Provide the [X, Y] coordinate of the cell's center where the given text is located.  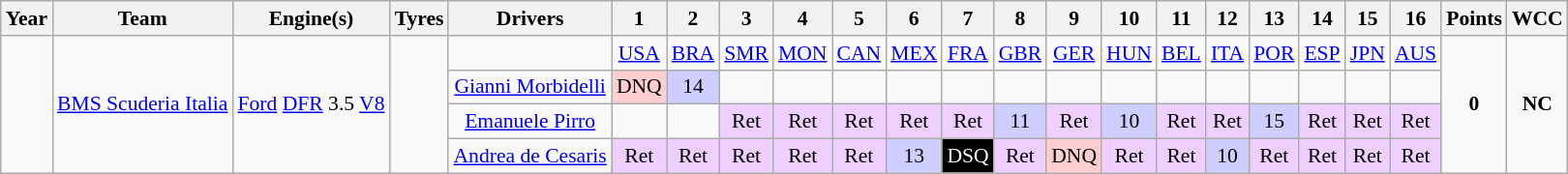
12 [1227, 18]
POR [1274, 53]
Points [1474, 18]
3 [746, 18]
1 [639, 18]
GER [1074, 53]
Gianni Morbidelli [529, 87]
Emanuele Pirro [529, 122]
Tyres [420, 18]
ITA [1227, 53]
ESP [1322, 53]
JPN [1368, 53]
Drivers [529, 18]
GBR [1020, 53]
HUN [1129, 53]
NC [1537, 104]
MEX [914, 53]
WCC [1537, 18]
BEL [1181, 53]
Andrea de Cesaris [529, 157]
Year [27, 18]
BMS Scuderia Italia [142, 104]
FRA [968, 53]
Ford DFR 3.5 V8 [311, 104]
DSQ [968, 157]
0 [1474, 104]
Engine(s) [311, 18]
2 [693, 18]
AUS [1415, 53]
MON [803, 53]
9 [1074, 18]
Team [142, 18]
7 [968, 18]
SMR [746, 53]
CAN [859, 53]
USA [639, 53]
8 [1020, 18]
4 [803, 18]
5 [859, 18]
BRA [693, 53]
6 [914, 18]
16 [1415, 18]
